Identify which cell holds the provided text, then report its (x, y) central coordinate. 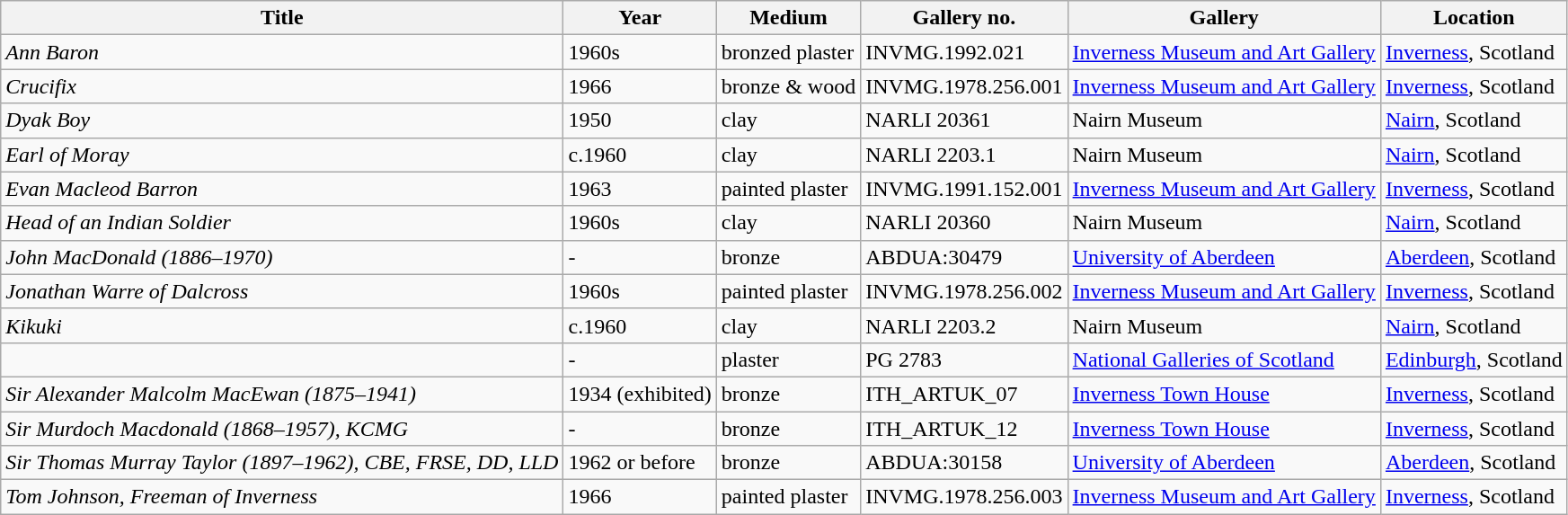
Gallery no. (964, 18)
Year (640, 18)
INVMG.1992.021 (964, 52)
National Galleries of Scotland (1224, 360)
PG 2783 (964, 360)
NARLI 2203.1 (964, 155)
1934 (exhibited) (640, 394)
INVMG.1978.256.002 (964, 291)
Ann Baron (282, 52)
Edinburgh, Scotland (1474, 360)
Medium (788, 18)
Kikuki (282, 325)
INVMG.1991.152.001 (964, 189)
Dyak Boy (282, 120)
Location (1474, 18)
bronzed plaster (788, 52)
INVMG.1978.256.003 (964, 497)
plaster (788, 360)
1962 or before (640, 463)
bronze & wood (788, 86)
Evan Macleod Barron (282, 189)
Gallery (1224, 18)
Head of an Indian Soldier (282, 223)
ABDUA:30158 (964, 463)
Title (282, 18)
1963 (640, 189)
Sir Alexander Malcolm MacEwan (1875–1941) (282, 394)
ITH_ARTUK_07 (964, 394)
Jonathan Warre of Dalcross (282, 291)
Tom Johnson, Freeman of Inverness (282, 497)
ITH_ARTUK_12 (964, 429)
INVMG.1978.256.001 (964, 86)
1950 (640, 120)
NARLI 2203.2 (964, 325)
Sir Murdoch Macdonald (1868–1957), KCMG (282, 429)
Earl of Moray (282, 155)
John MacDonald (1886–1970) (282, 257)
NARLI 20361 (964, 120)
ABDUA:30479 (964, 257)
NARLI 20360 (964, 223)
Crucifix (282, 86)
Sir Thomas Murray Taylor (1897–1962), CBE, FRSE, DD, LLD (282, 463)
